Search for the cell housing the specified text and yield its [x, y] center coordinate. 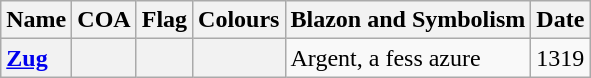
Colours [239, 20]
COA [104, 20]
Name [36, 20]
1319 [560, 58]
Argent, a fess azure [408, 58]
Blazon and Symbolism [408, 20]
Date [560, 20]
Zug [36, 58]
Flag [164, 20]
